Scan for the cell matching the given text and deliver its (x, y) coordinate at center. 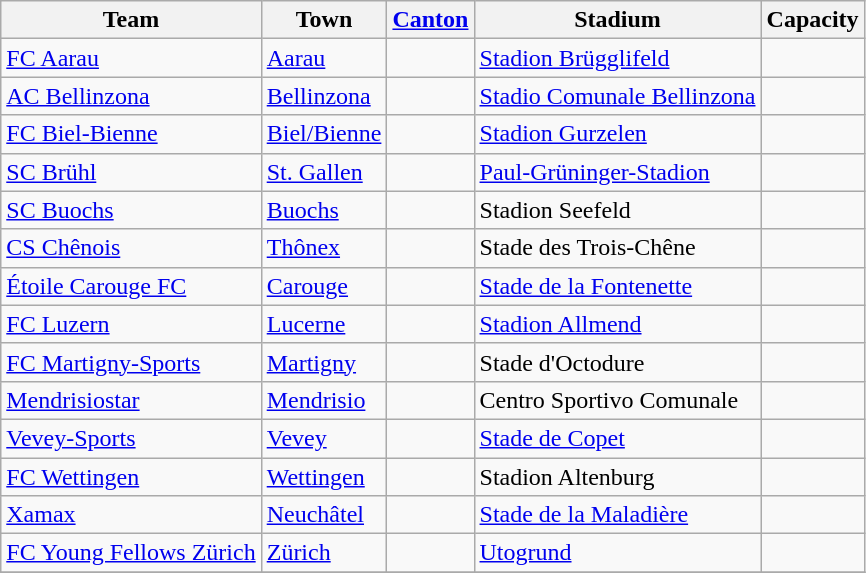
Buochs (324, 210)
Stadio Comunale Bellinzona (618, 96)
SC Brühl (131, 172)
Vevey (324, 438)
Neuchâtel (324, 515)
Canton (430, 20)
Lucerne (324, 324)
Town (324, 20)
Stadion Brügglifeld (618, 58)
FC Wettingen (131, 477)
Stade de Copet (618, 438)
St. Gallen (324, 172)
FC Aarau (131, 58)
Centro Sportivo Comunale (618, 400)
FC Young Fellows Zürich (131, 553)
CS Chênois (131, 248)
Vevey-Sports (131, 438)
Wettingen (324, 477)
Stadium (618, 20)
Stadion Seefeld (618, 210)
Bellinzona (324, 96)
Carouge (324, 286)
Stade des Trois-Chêne (618, 248)
FC Luzern (131, 324)
AC Bellinzona (131, 96)
Xamax (131, 515)
Zürich (324, 553)
Aarau (324, 58)
Stadion Gurzelen (618, 134)
FC Biel-Bienne (131, 134)
Martigny (324, 362)
Team (131, 20)
Utogrund (618, 553)
FC Martigny-Sports (131, 362)
Stadion Allmend (618, 324)
Paul-Grüninger-Stadion (618, 172)
Stade de la Fontenette (618, 286)
Étoile Carouge FC (131, 286)
Mendrisiostar (131, 400)
Stadion Altenburg (618, 477)
SC Buochs (131, 210)
Thônex (324, 248)
Stade de la Maladière (618, 515)
Capacity (812, 20)
Mendrisio (324, 400)
Biel/Bienne (324, 134)
Stade d'Octodure (618, 362)
